For the text-containing cell, return its midpoint in [X, Y] coordinate format. 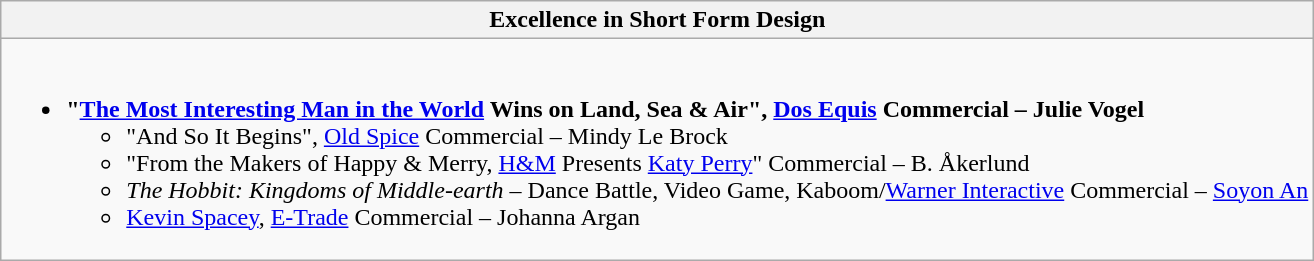
Excellence in Short Form Design [658, 20]
